For the text-containing cell, return its midpoint in [x, y] coordinate format. 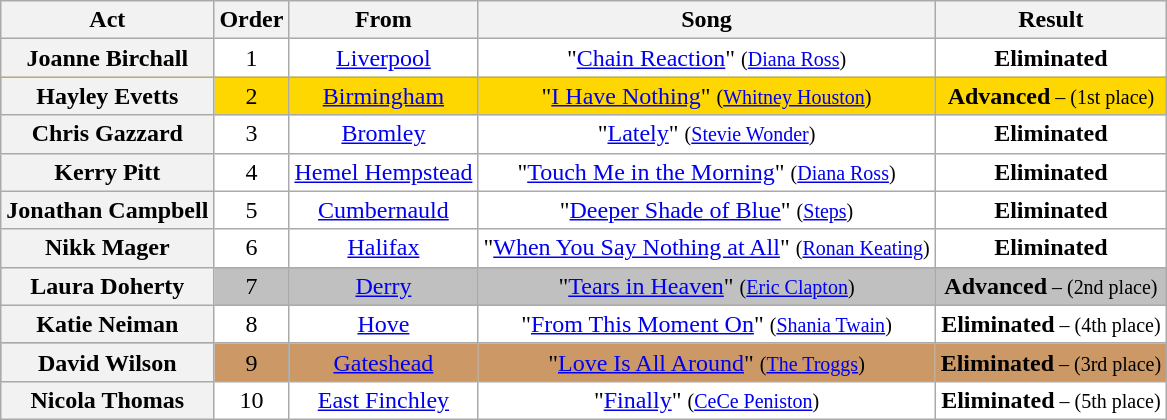
Order [252, 20]
1 [252, 58]
Eliminated – (4th place) [1051, 324]
Advanced – (1st place) [1051, 96]
4 [252, 172]
"Lately" (Stevie Wonder) [706, 134]
7 [252, 286]
"Deeper Shade of Blue" (Steps) [706, 210]
3 [252, 134]
Eliminated – (5th place) [1051, 400]
Birmingham [384, 96]
"Love Is All Around" (The Troggs) [706, 362]
Nikk Mager [108, 248]
Song [706, 20]
5 [252, 210]
Liverpool [384, 58]
Hemel Hempstead [384, 172]
Chris Gazzard [108, 134]
"Tears in Heaven" (Eric Clapton) [706, 286]
Gateshead [384, 362]
Kerry Pitt [108, 172]
Advanced – (2nd place) [1051, 286]
8 [252, 324]
Joanne Birchall [108, 58]
Hove [384, 324]
"From This Moment On" (Shania Twain) [706, 324]
"Chain Reaction" (Diana Ross) [706, 58]
Katie Neiman [108, 324]
10 [252, 400]
David Wilson [108, 362]
"When You Say Nothing at All" (Ronan Keating) [706, 248]
"I Have Nothing" (Whitney Houston) [706, 96]
Laura Doherty [108, 286]
Act [108, 20]
"Touch Me in the Morning" (Diana Ross) [706, 172]
Result [1051, 20]
Derry [384, 286]
9 [252, 362]
Hayley Evetts [108, 96]
Eliminated – (3rd place) [1051, 362]
Cumbernauld [384, 210]
2 [252, 96]
Halifax [384, 248]
"Finally" (CeCe Peniston) [706, 400]
Jonathan Campbell [108, 210]
East Finchley [384, 400]
Nicola Thomas [108, 400]
From [384, 20]
6 [252, 248]
Bromley [384, 134]
